Determine the (X, Y) coordinate at the center of the cell enclosing the given text.  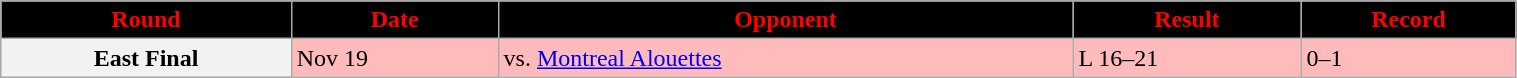
0–1 (1408, 58)
L 16–21 (1187, 58)
Opponent (786, 20)
Nov 19 (394, 58)
Record (1408, 20)
vs. Montreal Alouettes (786, 58)
Date (394, 20)
East Final (146, 58)
Round (146, 20)
Result (1187, 20)
